Output the [X, Y] coordinate of the center of the cell containing the given text.  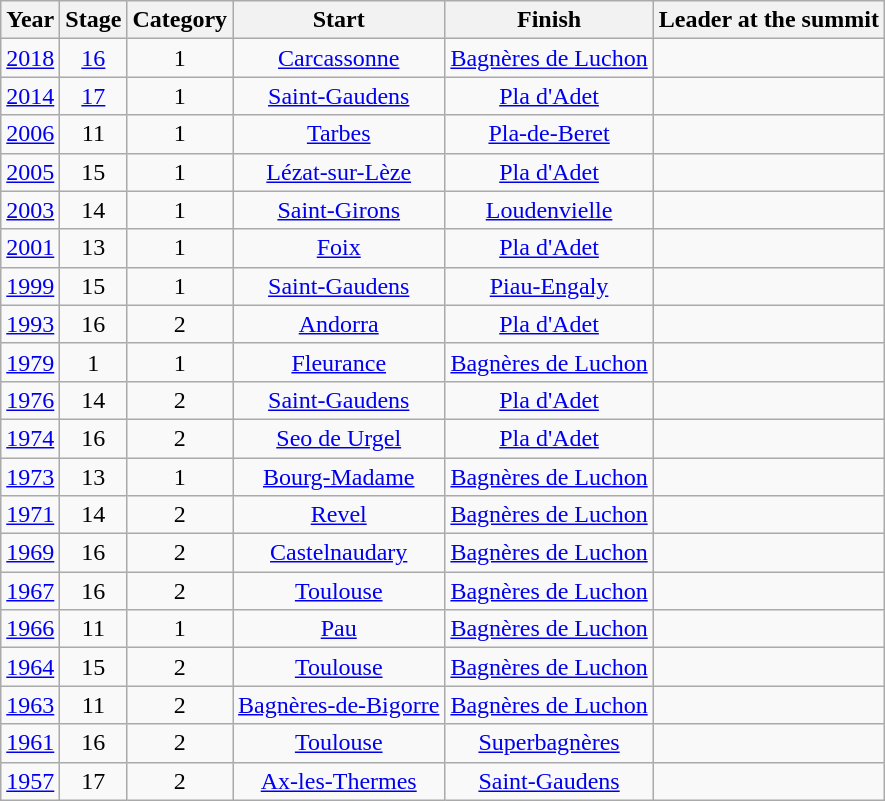
Piau-Engaly [549, 286]
1973 [30, 477]
2005 [30, 172]
1961 [30, 743]
2001 [30, 248]
2014 [30, 96]
Castelnaudary [339, 553]
Bagnères-de-Bigorre [339, 705]
1974 [30, 438]
2018 [30, 58]
Finish [549, 20]
1967 [30, 591]
Year [30, 20]
1999 [30, 286]
Carcassonne [339, 58]
1957 [30, 781]
1966 [30, 629]
Start [339, 20]
Lézat-sur-Lèze [339, 172]
1969 [30, 553]
Pla-de-Beret [549, 134]
Bourg-Madame [339, 477]
Stage [94, 20]
2006 [30, 134]
1976 [30, 400]
Fleurance [339, 362]
Andorra [339, 324]
Foix [339, 248]
Pau [339, 629]
1964 [30, 667]
1971 [30, 515]
Revel [339, 515]
Tarbes [339, 134]
Category [180, 20]
Ax-les-Thermes [339, 781]
Seo de Urgel [339, 438]
Saint-Girons [339, 210]
1963 [30, 705]
Superbagnères [549, 743]
2003 [30, 210]
1993 [30, 324]
Leader at the summit [768, 20]
Loudenvielle [549, 210]
1979 [30, 362]
